From the cell containing the given text, extract its center point as [x, y] coordinate. 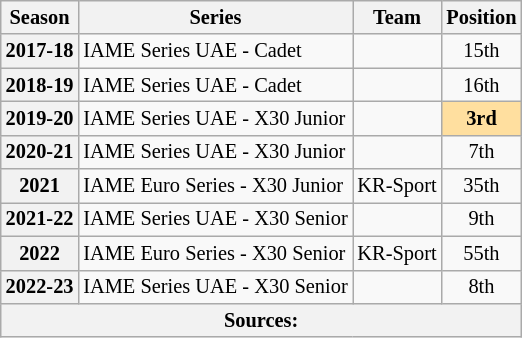
3rd [481, 118]
Season [40, 17]
35th [481, 186]
2021 [40, 186]
IAME Euro Series - X30 Junior [215, 186]
16th [481, 85]
2017-18 [40, 51]
Sources: [262, 320]
9th [481, 219]
15th [481, 51]
2021-22 [40, 219]
IAME Euro Series - X30 Senior [215, 253]
7th [481, 152]
2022-23 [40, 287]
2019-20 [40, 118]
Series [215, 17]
2018-19 [40, 85]
8th [481, 287]
Position [481, 17]
Team [398, 17]
2020-21 [40, 152]
55th [481, 253]
2022 [40, 253]
